Extract the (x, y) coordinate from the center of the cell holding the provided text.  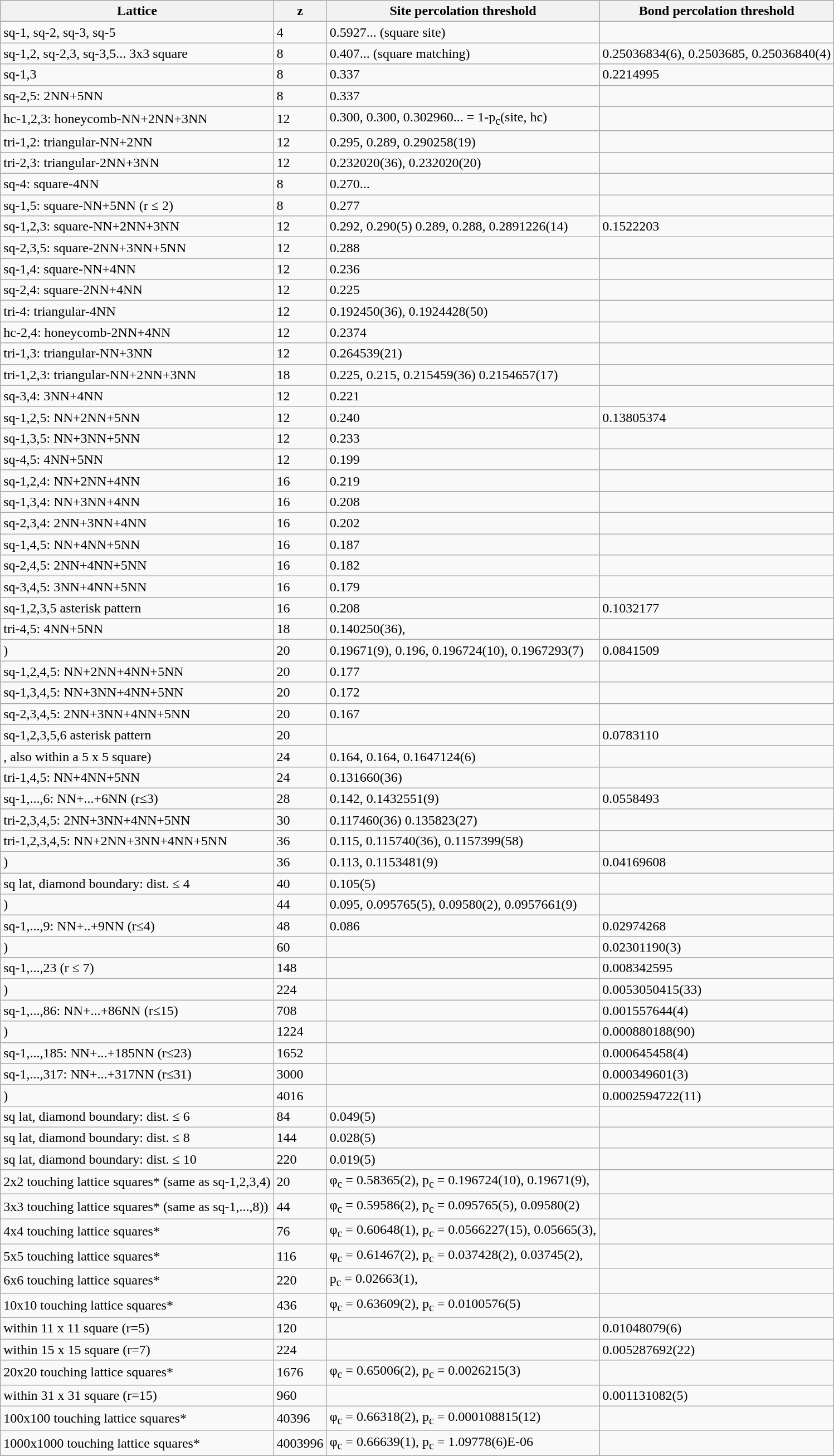
1652 (300, 1053)
4016 (300, 1095)
4003996 (300, 1443)
0.187 (463, 545)
sq-1,2,4: NN+2NN+4NN (137, 481)
4 (300, 32)
Site percolation threshold (463, 11)
tri-2,3: triangular-2NN+3NN (137, 163)
0.117460(36) 0.135823(27) (463, 820)
sq-2,4,5: 2NN+4NN+5NN (137, 566)
sq-4,5: 4NN+5NN (137, 459)
20x20 touching lattice squares* (137, 1372)
0.02301190(3) (716, 947)
tri-2,3,4,5: 2NN+3NN+4NN+5NN (137, 820)
0.236 (463, 269)
0.01048079(6) (716, 1328)
0.105(5) (463, 884)
116 (300, 1256)
0.001557644(4) (716, 1011)
Bond percolation threshold (716, 11)
hc-1,2,3: honeycomb-NN+2NN+3NN (137, 119)
436 (300, 1305)
148 (300, 968)
sq-2,3,4,5: 2NN+3NN+4NN+5NN (137, 714)
0.2374 (463, 332)
0.300, 0.300, 0.302960... = 1-pc(site, hc) (463, 119)
within 11 x 11 square (r=5) (137, 1328)
708 (300, 1011)
0.04169608 (716, 862)
0.1522203 (716, 227)
4x4 touching lattice squares* (137, 1231)
sq-1,2,3,5,6 asterisk pattern (137, 735)
6x6 touching lattice squares* (137, 1281)
sq-1,3,5: NN+3NN+5NN (137, 438)
0.000880188(90) (716, 1032)
0.5927... (square site) (463, 32)
28 (300, 798)
3x3 touching lattice squares* (same as sq-1,...,8)) (137, 1207)
3000 (300, 1074)
within 31 x 31 square (r=15) (137, 1395)
0.288 (463, 248)
φc = 0.66639(1), pc = 1.09778(6)E-06 (463, 1443)
0.167 (463, 714)
φc = 0.58365(2), pc = 0.196724(10), 0.19671(9), (463, 1182)
0.0841509 (716, 650)
sq lat, diamond boundary: dist. ≤ 4 (137, 884)
0.02974268 (716, 926)
0.277 (463, 205)
0.264539(21) (463, 354)
0.008342595 (716, 968)
0.086 (463, 926)
sq lat, diamond boundary: dist. ≤ 10 (137, 1159)
φc = 0.59586(2), pc = 0.095765(5), 0.09580(2) (463, 1207)
hc-2,4: honeycomb-2NN+4NN (137, 332)
z (300, 11)
0.219 (463, 481)
1000x1000 touching lattice squares* (137, 1443)
0.000349601(3) (716, 1074)
sq-1,3,4,5: NN+3NN+4NN+5NN (137, 693)
0.095, 0.095765(5), 0.09580(2), 0.0957661(9) (463, 905)
84 (300, 1116)
sq-1,4,5: NN+4NN+5NN (137, 545)
tri-1,3: triangular-NN+3NN (137, 354)
0.295, 0.289, 0.290258(19) (463, 141)
0.001131082(5) (716, 1395)
0.202 (463, 523)
sq lat, diamond boundary: dist. ≤ 8 (137, 1138)
0.115, 0.115740(36), 0.1157399(58) (463, 841)
0.19671(9), 0.196, 0.196724(10), 0.1967293(7) (463, 650)
0.142, 0.1432551(9) (463, 798)
tri-1,2,3: triangular-NN+2NN+3NN (137, 375)
100x100 touching lattice squares* (137, 1418)
0.232020(36), 0.232020(20) (463, 163)
2x2 touching lattice squares* (same as sq-1,2,3,4) (137, 1182)
tri-1,2,3,4,5: NN+2NN+3NN+4NN+5NN (137, 841)
sq-1,...,6: NN+...+6NN (r≤3) (137, 798)
40396 (300, 1418)
0.172 (463, 693)
0.179 (463, 587)
sq-1,...,317: NN+...+317NN (r≤31) (137, 1074)
0.192450(36), 0.1924428(50) (463, 311)
0.225 (463, 290)
tri-1,4,5: NN+4NN+5NN (137, 777)
0.000645458(4) (716, 1053)
, also within a 5 x 5 square) (137, 756)
sq-2,4: square-2NN+4NN (137, 290)
sq-1,3 (137, 75)
sq-1,...,185: NN+...+185NN (r≤23) (137, 1053)
1224 (300, 1032)
40 (300, 884)
φc = 0.65006(2), pc = 0.0026215(3) (463, 1372)
sq-3,4,5: 3NN+4NN+5NN (137, 587)
0.225, 0.215, 0.215459(36) 0.2154657(17) (463, 375)
0.0053050415(33) (716, 989)
0.005287692(22) (716, 1350)
10x10 touching lattice squares* (137, 1305)
0.1032177 (716, 608)
0.0783110 (716, 735)
sq-4: square-4NN (137, 184)
pc = 0.02663(1), (463, 1281)
Lattice (137, 11)
tri-1,2: triangular-NN+2NN (137, 141)
sq-1,...,86: NN+...+86NN (r≤15) (137, 1011)
sq-1,2, sq-2,3, sq-3,5... 3x3 square (137, 53)
sq lat, diamond boundary: dist. ≤ 6 (137, 1116)
sq-1,2,5: NN+2NN+5NN (137, 417)
sq-1,3,4: NN+3NN+4NN (137, 502)
0.25036834(6), 0.2503685, 0.25036840(4) (716, 53)
120 (300, 1328)
0.292, 0.290(5) 0.289, 0.288, 0.2891226(14) (463, 227)
sq-1,2,3: square-NN+2NN+3NN (137, 227)
sq-1,2,4,5: NN+2NN+4NN+5NN (137, 671)
60 (300, 947)
960 (300, 1395)
0.131660(36) (463, 777)
0.049(5) (463, 1116)
0.177 (463, 671)
76 (300, 1231)
φc = 0.63609(2), pc = 0.0100576(5) (463, 1305)
φc = 0.60648(1), pc = 0.0566227(15), 0.05665(3), (463, 1231)
0.113, 0.1153481(9) (463, 862)
sq-3,4: 3NN+4NN (137, 396)
sq-2,3,5: square-2NN+3NN+5NN (137, 248)
48 (300, 926)
sq-2,3,4: 2NN+3NN+4NN (137, 523)
tri-4,5: 4NN+5NN (137, 629)
5x5 touching lattice squares* (137, 1256)
0.028(5) (463, 1138)
0.2214995 (716, 75)
sq-1,5: square-NN+5NN (r ≤ 2) (137, 205)
0.0002594722(11) (716, 1095)
30 (300, 820)
0.407... (square matching) (463, 53)
144 (300, 1138)
0.221 (463, 396)
0.0558493 (716, 798)
within 15 x 15 square (r=7) (137, 1350)
0.240 (463, 417)
0.13805374 (716, 417)
0.019(5) (463, 1159)
φc = 0.61467(2), pc = 0.037428(2), 0.03745(2), (463, 1256)
sq-2,5: 2NN+5NN (137, 96)
sq-1, sq-2, sq-3, sq-5 (137, 32)
0.164, 0.164, 0.1647124(6) (463, 756)
sq-1,2,3,5 asterisk pattern (137, 608)
sq-1,4: square-NN+4NN (137, 269)
φc = 0.66318(2), pc = 0.000108815(12) (463, 1418)
0.140250(36), (463, 629)
sq-1,...,23 (r ≤ 7) (137, 968)
0.233 (463, 438)
1676 (300, 1372)
tri-4: triangular-4NN (137, 311)
0.182 (463, 566)
0.270... (463, 184)
0.199 (463, 459)
sq-1,...,9: NN+..+9NN (r≤4) (137, 926)
